Scan for the cell matching the given text and deliver its [X, Y] coordinate at center. 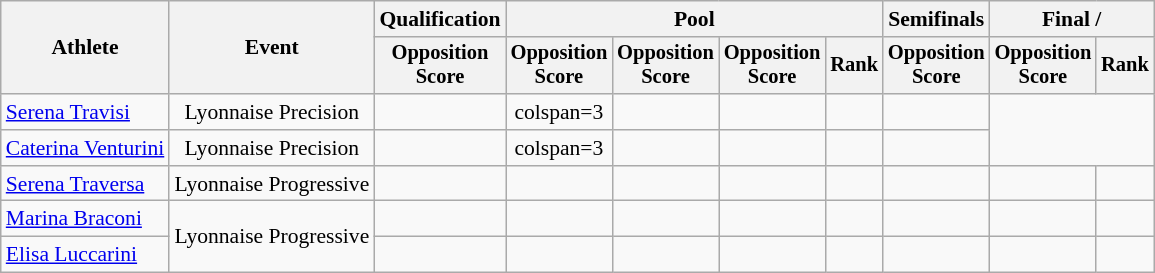
Marina Braconi [86, 219]
Caterina Venturini [86, 148]
Final / [1072, 19]
Pool [694, 19]
Serena Traversa [86, 184]
Event [272, 48]
Qualification [440, 19]
Serena Travisi [86, 112]
Semifinals [936, 19]
Athlete [86, 48]
Elisa Luccarini [86, 255]
